Extract the [x, y] coordinate from the center of the cell holding the provided text.  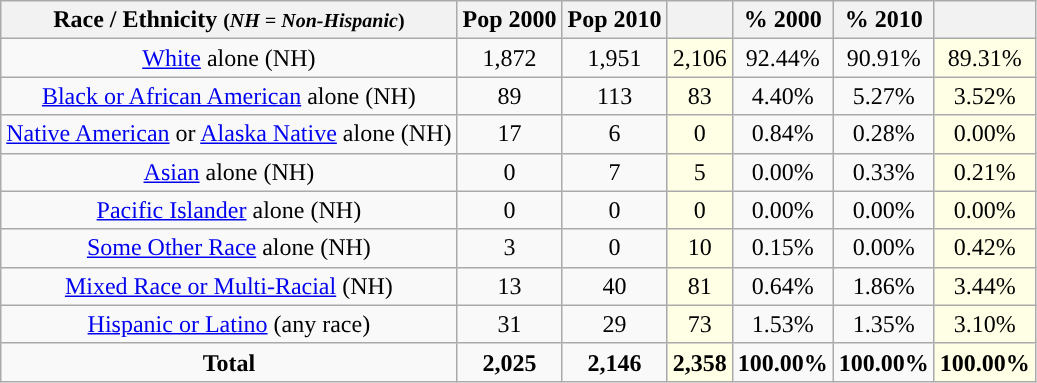
2,358 [700, 362]
89.31% [984, 58]
3 [510, 248]
White alone (NH) [229, 58]
1.53% [782, 324]
1,951 [614, 58]
Pacific Islander alone (NH) [229, 210]
10 [700, 248]
90.91% [884, 58]
4.40% [782, 96]
17 [510, 134]
Some Other Race alone (NH) [229, 248]
Pop 2010 [614, 20]
0.42% [984, 248]
13 [510, 286]
Black or African American alone (NH) [229, 96]
0.15% [782, 248]
0.28% [884, 134]
113 [614, 96]
% 2010 [884, 20]
Mixed Race or Multi-Racial (NH) [229, 286]
% 2000 [782, 20]
0.64% [782, 286]
2,025 [510, 362]
5.27% [884, 96]
2,146 [614, 362]
1.86% [884, 286]
83 [700, 96]
0.33% [884, 172]
0.84% [782, 134]
1,872 [510, 58]
7 [614, 172]
3.44% [984, 286]
92.44% [782, 58]
73 [700, 324]
81 [700, 286]
Hispanic or Latino (any race) [229, 324]
31 [510, 324]
3.10% [984, 324]
0.21% [984, 172]
Total [229, 362]
2,106 [700, 58]
1.35% [884, 324]
Native American or Alaska Native alone (NH) [229, 134]
6 [614, 134]
Asian alone (NH) [229, 172]
3.52% [984, 96]
Pop 2000 [510, 20]
89 [510, 96]
40 [614, 286]
29 [614, 324]
Race / Ethnicity (NH = Non-Hispanic) [229, 20]
5 [700, 172]
